Search for the cell housing the specified text and yield its [x, y] center coordinate. 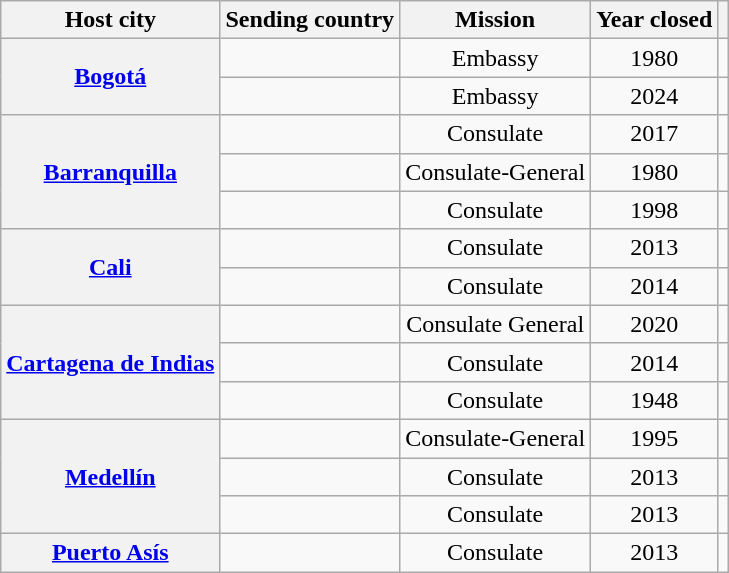
Consulate General [496, 324]
Medellín [110, 476]
2017 [654, 134]
2024 [654, 96]
Cartagena de Indias [110, 362]
1995 [654, 438]
Sending country [310, 20]
Cali [110, 267]
1998 [654, 210]
1948 [654, 400]
Mission [496, 20]
Year closed [654, 20]
Bogotá [110, 77]
Host city [110, 20]
Barranquilla [110, 172]
2020 [654, 324]
Puerto Asís [110, 553]
